Output the (x, y) coordinate of the center of the cell containing the given text.  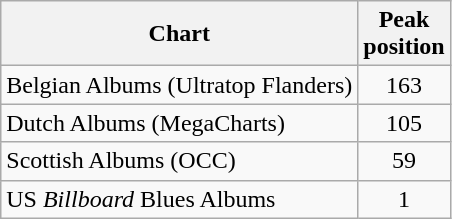
Chart (180, 34)
US Billboard Blues Albums (180, 199)
59 (404, 161)
Peakposition (404, 34)
1 (404, 199)
Belgian Albums (Ultratop Flanders) (180, 85)
163 (404, 85)
Scottish Albums (OCC) (180, 161)
105 (404, 123)
Dutch Albums (MegaCharts) (180, 123)
